Return the [X, Y] coordinate for the center point of the cell that contains the specified text.  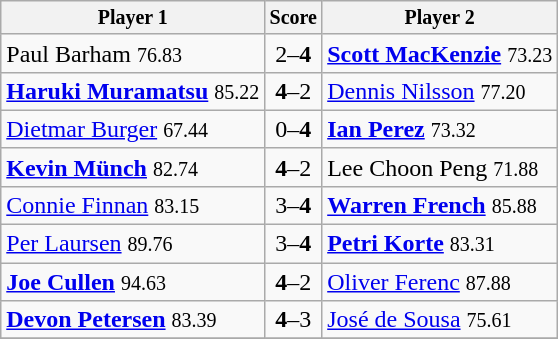
José de Sousa 75.61 [440, 320]
Connie Finnan 83.15 [133, 205]
Dennis Nilsson 77.20 [440, 91]
Per Laursen 89.76 [133, 244]
Score [294, 18]
2–4 [294, 53]
Scott MacKenzie 73.23 [440, 53]
0–4 [294, 129]
Joe Cullen 94.63 [133, 282]
Paul Barham 76.83 [133, 53]
Dietmar Burger 67.44 [133, 129]
Lee Choon Peng 71.88 [440, 167]
Player 1 [133, 18]
Petri Korte 83.31 [440, 244]
Devon Petersen 83.39 [133, 320]
Ian Perez 73.32 [440, 129]
Kevin Münch 82.74 [133, 167]
4–3 [294, 320]
Haruki Muramatsu 85.22 [133, 91]
Player 2 [440, 18]
Oliver Ferenc 87.88 [440, 282]
Warren French 85.88 [440, 205]
